Pinpoint the cell where the given text exists, returning its (X, Y) midpoint coordinate. 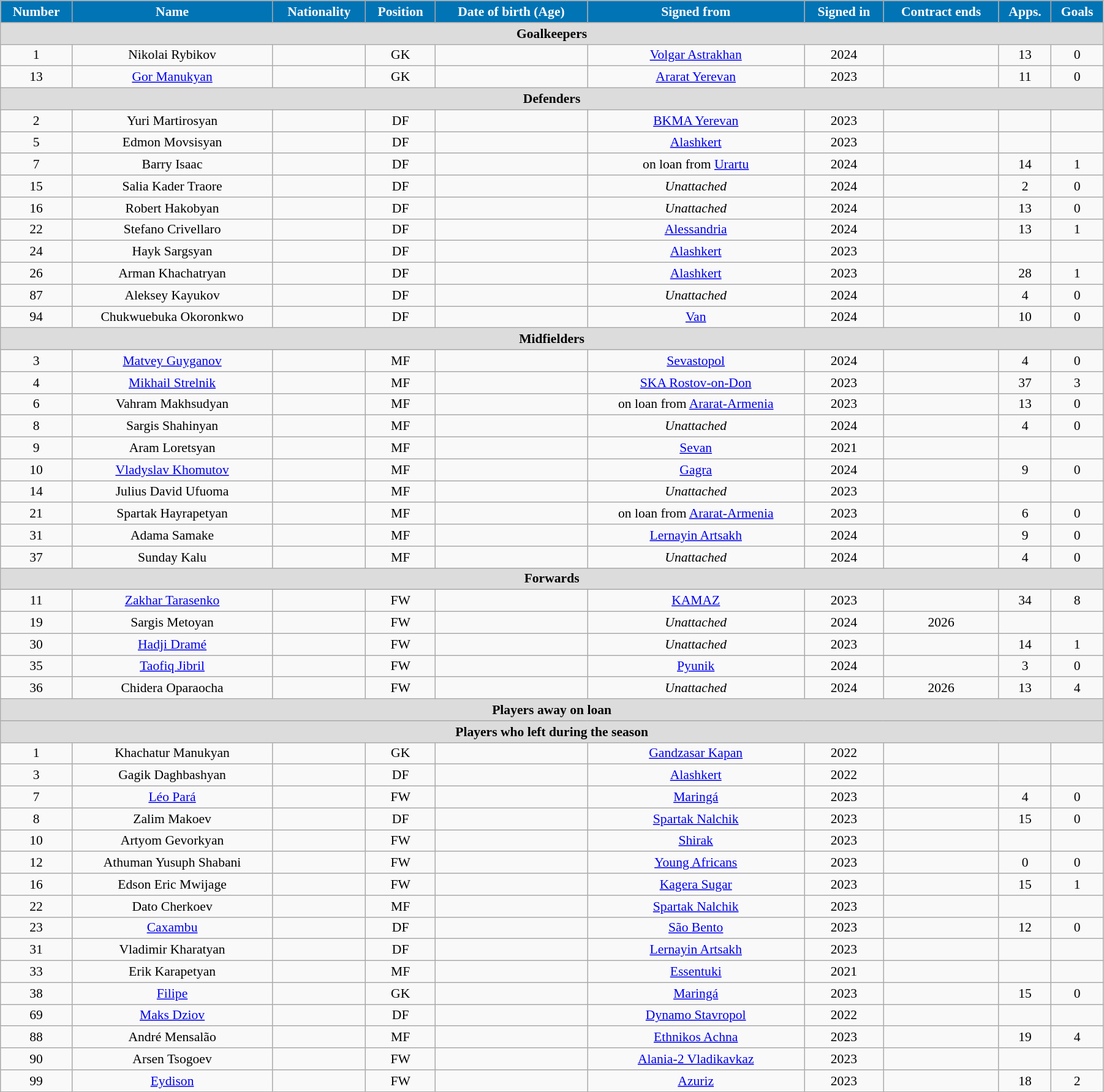
Salia Kader Traore (173, 186)
Forwards (552, 579)
Arman Khachatryan (173, 274)
Aleksey Kayukov (173, 295)
Arsen Tsogoev (173, 1059)
Apps. (1024, 12)
Number (37, 12)
Edson Eric Mwijage (173, 884)
Gagik Daghbashyan (173, 775)
Vladyslav Khomutov (173, 470)
Edmon Movsisyan (173, 143)
24 (37, 252)
Name (173, 12)
Taofiq Jibril (173, 666)
Zakhar Tarasenko (173, 601)
Matvey Guyganov (173, 361)
87 (37, 295)
São Bento (695, 928)
Stefano Crivellaro (173, 230)
38 (37, 993)
Caxambu (173, 928)
Zalim Makoev (173, 819)
69 (37, 1015)
Players who left during the season (552, 732)
Sevastopol (695, 361)
Shirak (695, 841)
Chidera Oparaocha (173, 688)
36 (37, 688)
Van (695, 317)
Contract ends (941, 12)
Position (401, 12)
Gandzasar Kapan (695, 753)
Kagera Sugar (695, 884)
Robert Hakobyan (173, 208)
35 (37, 666)
Khachatur Manukyan (173, 753)
Vladimir Kharatyan (173, 950)
Date of birth (Age) (511, 12)
21 (37, 514)
Gor Manukyan (173, 77)
on loan from Urartu (695, 165)
Gagra (695, 470)
Nationality (319, 12)
Maks Dziov (173, 1015)
94 (37, 317)
André Mensalão (173, 1037)
Alessandria (695, 230)
SKA Rostov-on-Don (695, 383)
Pyunik (695, 666)
Dato Cherkoev (173, 906)
Volgar Astrakhan (695, 55)
Eydison (173, 1081)
34 (1024, 601)
Adama Samake (173, 535)
Ethnikos Achna (695, 1037)
Defenders (552, 99)
33 (37, 972)
Vahram Makhsudyan (173, 404)
BKMA Yerevan (695, 121)
KAMAZ (695, 601)
Aram Loretsyan (173, 448)
Artyom Gevorkyan (173, 841)
Barry Isaac (173, 165)
Ararat Yerevan (695, 77)
Hayk Sargsyan (173, 252)
Athuman Yusuph Shabani (173, 863)
Sargis Shahinyan (173, 426)
Midfielders (552, 339)
Erik Karapetyan (173, 972)
Young Africans (695, 863)
Sunday Kalu (173, 557)
Mikhail Strelnik (173, 383)
18 (1024, 1081)
Yuri Martirosyan (173, 121)
88 (37, 1037)
Alania-2 Vladikavkaz (695, 1059)
Dynamo Stavropol (695, 1015)
Nikolai Rybikov (173, 55)
Julius David Ufuoma (173, 492)
23 (37, 928)
Goals (1077, 12)
Léo Pará (173, 797)
26 (37, 274)
Spartak Hayrapetyan (173, 514)
Players away on loan (552, 710)
28 (1024, 274)
Chukwuebuka Okoronkwo (173, 317)
Filipe (173, 993)
Signed in (844, 12)
Essentuki (695, 972)
Sevan (695, 448)
Goalkeepers (552, 34)
Hadji Dramé (173, 644)
5 (37, 143)
90 (37, 1059)
99 (37, 1081)
30 (37, 644)
Azuriz (695, 1081)
Sargis Metoyan (173, 623)
Signed from (695, 12)
